Find where the given text appears and provide that cell's center as [X, Y] coordinate. 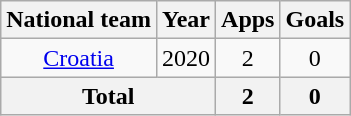
2020 [186, 58]
Year [186, 20]
Croatia [79, 58]
Apps [248, 20]
Total [108, 96]
National team [79, 20]
Goals [315, 20]
